For the text-containing cell, return its midpoint in [X, Y] coordinate format. 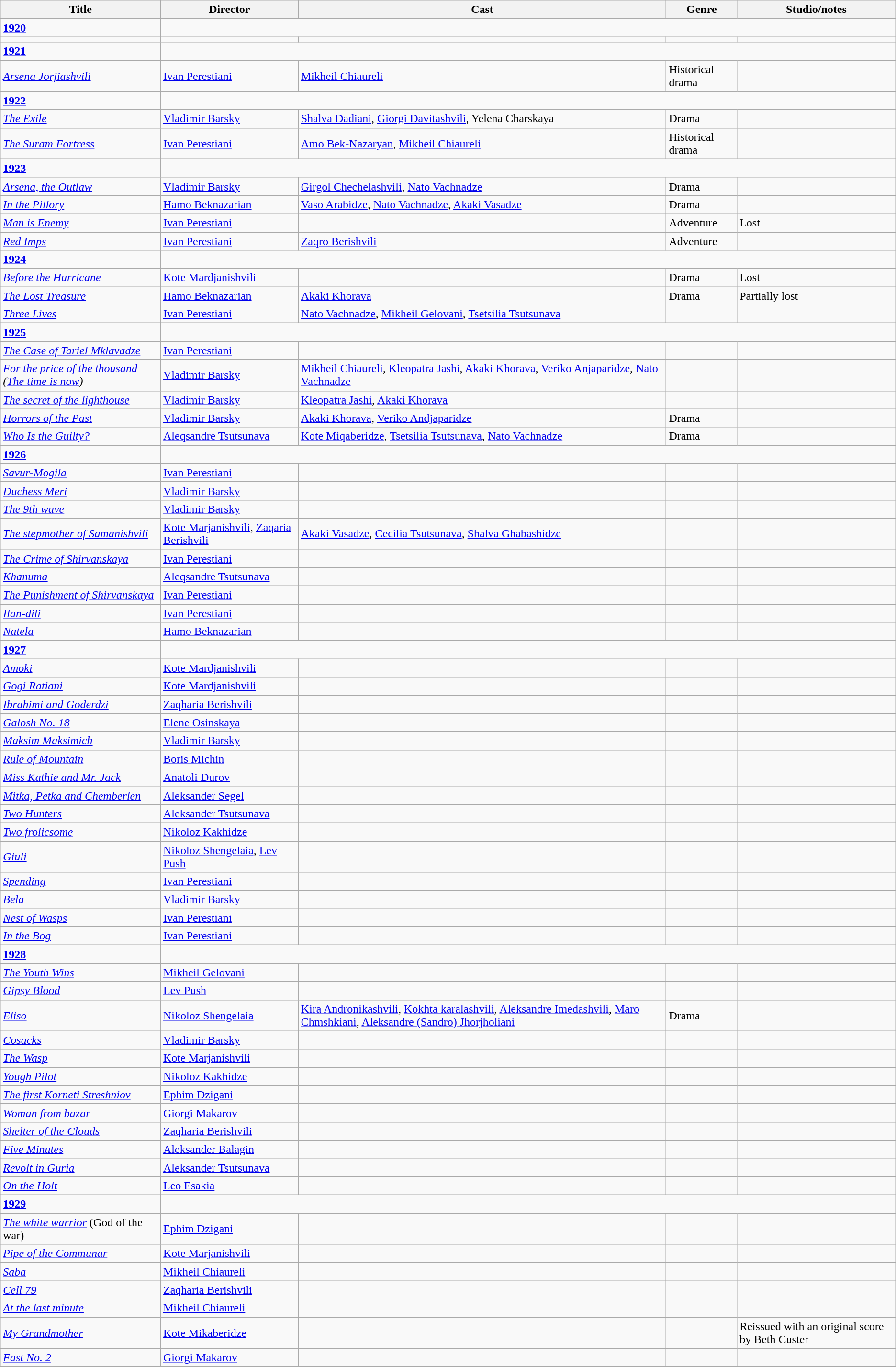
Duchess Meri [80, 491]
Yough Pilot [80, 1076]
For the price of the thousand (The time is now) [80, 375]
Aleksander Balagin [229, 1149]
Akaki Khorava [482, 296]
The Youth Wins [80, 972]
Shelter of the Clouds [80, 1131]
Man is Enemy [80, 223]
The first Korneti Streshniov [80, 1095]
Khanuma [80, 577]
Pipe of the Communar [80, 1254]
Rule of Mountain [80, 759]
Lev Push [229, 991]
Akaki Vasadze, Cecilia Tsutsunava, Shalva Ghabashidze [482, 533]
Boris Michin [229, 759]
In the Bog [80, 936]
1923 [80, 168]
Galosh No. 18 [80, 723]
Kote Miqaberidze, Tsetsilia Tsutsunava, Nato Vachnadze [482, 436]
Leo Esakia [229, 1186]
Ibrahimi and Goderdzi [80, 704]
Kira Andronikashvili, Kokhta karalashvili, Aleksandre Imedashvili, Maro Chmshkiani, Aleksandre (Sandro) Jhorjholiani [482, 1015]
Savur-Mogila [80, 473]
Red Imps [80, 241]
Nest of Wasps [80, 918]
1929 [80, 1204]
The Wasp [80, 1058]
Two frolicsome [80, 832]
The Lost Treasure [80, 296]
Anatoli Durov [229, 777]
My Grandmother [80, 1333]
Before the Hurricane [80, 278]
Woman from bazar [80, 1113]
The Case of Tariel Mklavadze [80, 350]
Nato Vachnadze, Mikheil Gelovani, Tsetsilia Tsutsunava [482, 314]
1925 [80, 332]
Arsena, the Outlaw [80, 186]
Kote Marjanishvili, Zaqaria Berishvili [229, 533]
Ilan-dili [80, 613]
Revolt in Guria [80, 1168]
Spending [80, 881]
Vaso Arabidze, Nato Vachnadze, Akaki Vasadze [482, 204]
1922 [80, 101]
Director [229, 10]
In the Pillory [80, 204]
Horrors of the Past [80, 418]
Elene Osinskaya [229, 723]
Reissued with an original score by Beth Custer [817, 1333]
Amoki [80, 668]
1928 [80, 954]
Eliso [80, 1015]
1926 [80, 454]
Amo Bek-Nazaryan, Mikheil Chiaureli [482, 144]
Cosacks [80, 1040]
On the Holt [80, 1186]
Title [80, 10]
Five Minutes [80, 1149]
The white warrior (God of the war) [80, 1229]
Three Lives [80, 314]
Akaki Khorava, Veriko Andjaparidze [482, 418]
Gogi Ratiani [80, 686]
Miss Kathie and Mr. Jack [80, 777]
At the last minute [80, 1308]
Girgol Chechelashvili, Nato Vachnadze [482, 186]
Kleopatra Jashi, Akaki Khorava [482, 400]
Cast [482, 10]
Nikoloz Shengelaia, Lev Push [229, 856]
1921 [80, 51]
Bela [80, 900]
Fast No. 2 [80, 1357]
Two Hunters [80, 813]
Mikheil Gelovani [229, 972]
Gipsy Blood [80, 991]
1927 [80, 650]
Zaqro Berishvili [482, 241]
Mikheil Chiaureli, Kleopatra Jashi, Akaki Khorava, Veriko Anjaparidze, Nato Vachnadze [482, 375]
The 9th wave [80, 509]
Kote Mikaberidze [229, 1333]
Saba [80, 1272]
Genre [702, 10]
Cell 79 [80, 1290]
Maksim Maksimich [80, 741]
Partially lost [817, 296]
1920 [80, 28]
Arsena Jorjiashvili [80, 76]
The Crime of Shirvanskaya [80, 559]
The Exile [80, 119]
Mitka, Petka and Chemberlen [80, 795]
1924 [80, 260]
Studio/notes [817, 10]
The Suram Fortress [80, 144]
Natela [80, 632]
Nikoloz Shengelaia [229, 1015]
Giuli [80, 856]
The Punishment of Shirvanskaya [80, 595]
Shalva Dadiani, Giorgi Davitashvili, Yelena Charskaya [482, 119]
The secret of the lighthouse [80, 400]
Aleksander Segel [229, 795]
The stepmother of Samanishvili [80, 533]
Who Is the Guilty? [80, 436]
